Identify which cell holds the provided text, then report its (x, y) central coordinate. 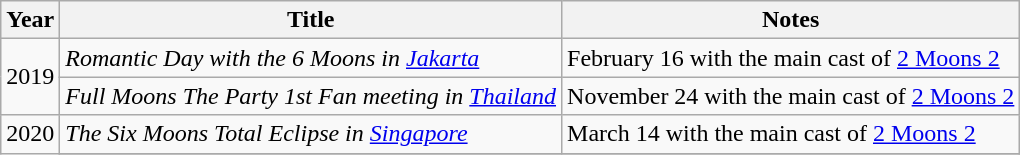
November 24 with the main cast of 2 Moons 2 (791, 96)
Full Moons The Party 1st Fan meeting in Thailand (311, 96)
Romantic Day with the 6 Moons in Jakarta (311, 58)
March 14 with the main cast of 2 Moons 2 (791, 134)
The Six Moons Total Eclipse in Singapore (311, 134)
Notes (791, 20)
2019 (30, 77)
Title (311, 20)
February 16 with the main cast of 2 Moons 2 (791, 58)
Year (30, 20)
2020 (30, 134)
